Return the (x, y) coordinate for the center point of the cell that contains the specified text.  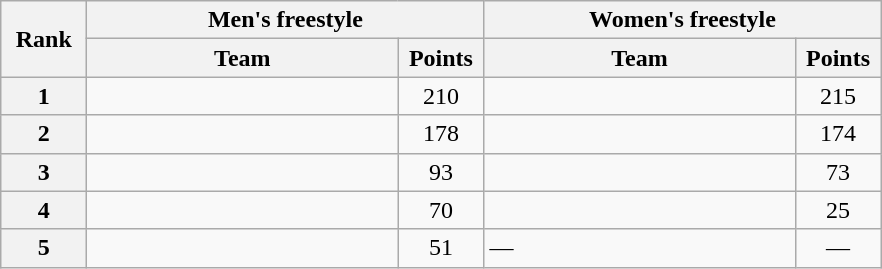
174 (838, 134)
5 (44, 248)
Women's freestyle (682, 20)
Rank (44, 39)
210 (441, 96)
25 (838, 210)
3 (44, 172)
Men's freestyle (286, 20)
73 (838, 172)
93 (441, 172)
70 (441, 210)
4 (44, 210)
215 (838, 96)
1 (44, 96)
51 (441, 248)
178 (441, 134)
2 (44, 134)
